Return the [X, Y] coordinate for the center point of the cell that contains the specified text.  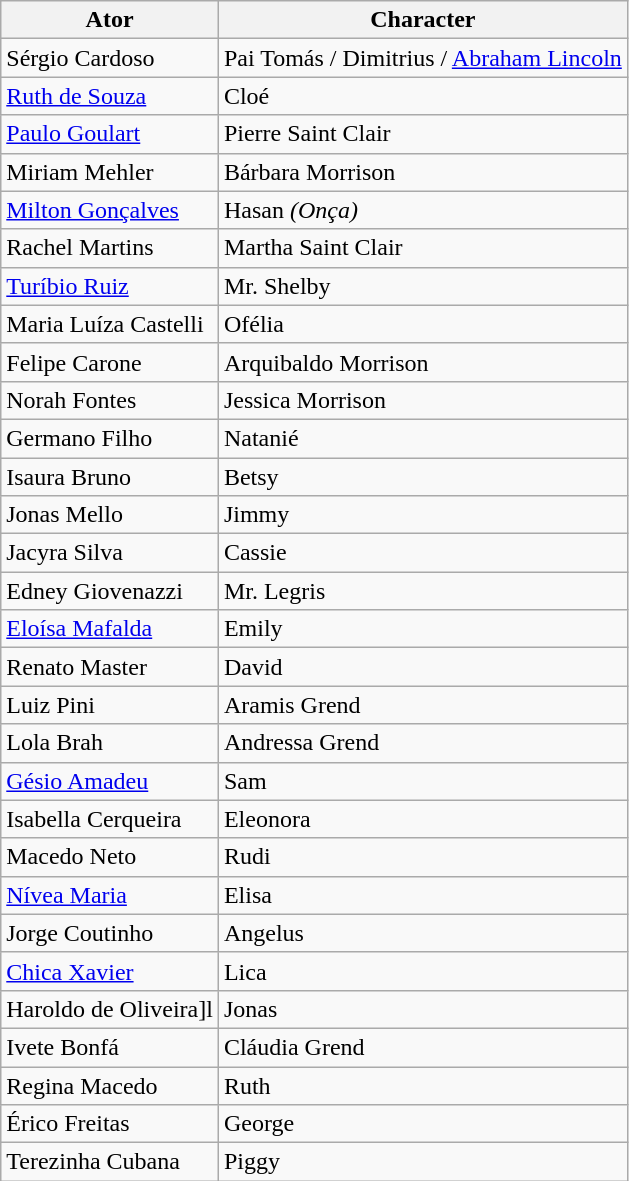
Pai Tomás / Dimitrius / Abraham Lincoln [422, 58]
Betsy [422, 477]
Piggy [422, 1162]
Eloísa Mafalda [110, 629]
Sam [422, 781]
Germano Filho [110, 438]
Paulo Goulart [110, 134]
Ator [110, 20]
Natanié [422, 438]
Angelus [422, 933]
Terezinha Cubana [110, 1162]
Arquibaldo Morrison [422, 362]
Rachel Martins [110, 248]
Eleonora [422, 819]
Martha Saint Clair [422, 248]
Haroldo de Oliveira]l [110, 1009]
Ivete Bonfá [110, 1047]
Lica [422, 971]
Elisa [422, 895]
Pierre Saint Clair [422, 134]
Ruth [422, 1085]
Rudi [422, 857]
Gésio Amadeu [110, 781]
Lola Brah [110, 743]
Ruth de Souza [110, 96]
Maria Luíza Castelli [110, 324]
Ofélia [422, 324]
Sérgio Cardoso [110, 58]
Character [422, 20]
Cláudia Grend [422, 1047]
Milton Gonçalves [110, 210]
Cloé [422, 96]
Luiz Pini [110, 705]
Isaura Bruno [110, 477]
Chica Xavier [110, 971]
Mr. Legris [422, 591]
Regina Macedo [110, 1085]
Felipe Carone [110, 362]
Jorge Coutinho [110, 933]
Turíbio Ruiz [110, 286]
David [422, 667]
Jacyra Silva [110, 553]
Jonas [422, 1009]
Jessica Morrison [422, 400]
Jimmy [422, 515]
Andressa Grend [422, 743]
Nívea Maria [110, 895]
Renato Master [110, 667]
Bárbara Morrison [422, 172]
Emily [422, 629]
Edney Giovenazzi [110, 591]
Norah Fontes [110, 400]
Aramis Grend [422, 705]
Mr. Shelby [422, 286]
Miriam Mehler [110, 172]
Jonas Mello [110, 515]
George [422, 1124]
Macedo Neto [110, 857]
Érico Freitas [110, 1124]
Cassie [422, 553]
Hasan (Onça) [422, 210]
Isabella Cerqueira [110, 819]
